Find where the given text appears and provide that cell's center as [x, y] coordinate. 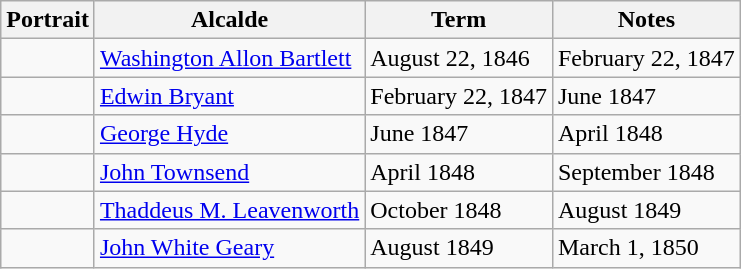
March 1, 1850 [646, 248]
Thaddeus M. Leavenworth [229, 210]
John Townsend [229, 172]
Notes [646, 20]
John White Geary [229, 248]
George Hyde [229, 134]
Portrait [48, 20]
Alcalde [229, 20]
August 22, 1846 [459, 58]
Washington Allon Bartlett [229, 58]
September 1848 [646, 172]
October 1848 [459, 210]
Edwin Bryant [229, 96]
Term [459, 20]
